Pinpoint the cell where the given text exists, returning its (X, Y) midpoint coordinate. 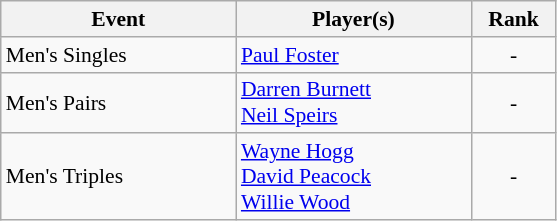
Men's Triples (118, 178)
Rank (514, 19)
Paul Foster (354, 55)
Men's Pairs (118, 102)
Darren BurnettNeil Speirs (354, 102)
Men's Singles (118, 55)
Event (118, 19)
Player(s) (354, 19)
Wayne HoggDavid PeacockWillie Wood (354, 178)
